Return the (x, y) coordinate for the center point of the cell that contains the specified text.  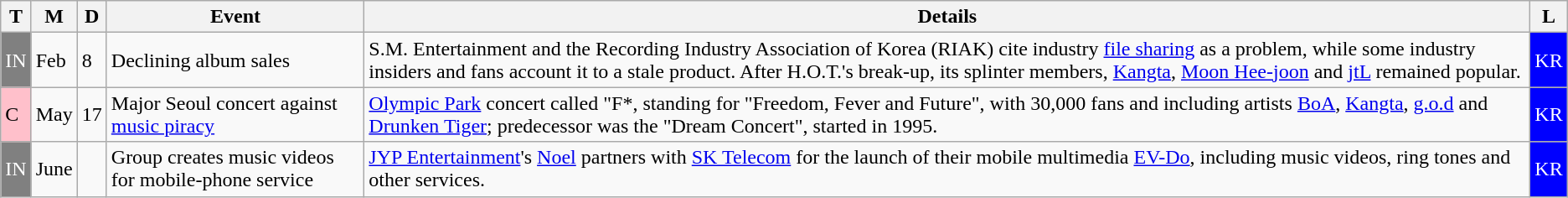
M (54, 17)
17 (92, 114)
May (54, 114)
T (16, 17)
Details (947, 17)
Event (235, 17)
Group creates music videos for mobile-phone service (235, 169)
Feb (54, 60)
L (1549, 17)
Major Seoul concert against music piracy (235, 114)
Declining album sales (235, 60)
June (54, 169)
8 (92, 60)
C (16, 114)
D (92, 17)
